Detect which cell encompasses the target text, then output its (X, Y) center coordinate. 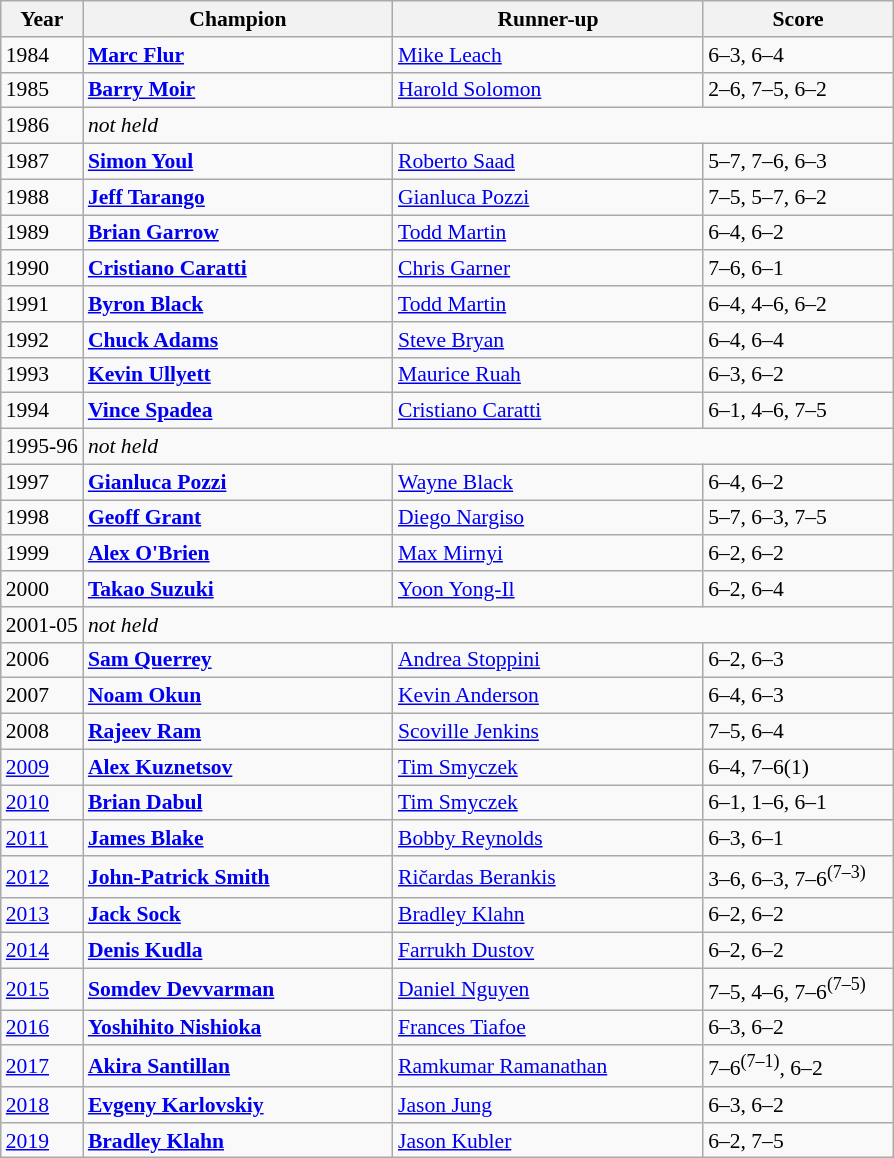
2015 (42, 990)
2016 (42, 1028)
1993 (42, 375)
2001-05 (42, 625)
Score (798, 19)
5–7, 7–6, 6–3 (798, 162)
Daniel Nguyen (548, 990)
2–6, 7–5, 6–2 (798, 90)
Champion (238, 19)
Simon Youl (238, 162)
Geoff Grant (238, 518)
1997 (42, 482)
6–1, 1–6, 6–1 (798, 803)
Alex O'Brien (238, 554)
1984 (42, 55)
2017 (42, 1066)
Maurice Ruah (548, 375)
Takao Suzuki (238, 589)
1987 (42, 162)
7–6, 6–1 (798, 269)
Brian Dabul (238, 803)
Kevin Anderson (548, 696)
1988 (42, 197)
Runner-up (548, 19)
3–6, 6–3, 7–6(7–3) (798, 876)
2008 (42, 732)
Sam Querrey (238, 660)
Diego Nargiso (548, 518)
1999 (42, 554)
Jason Jung (548, 1105)
Noam Okun (238, 696)
5–7, 6–3, 7–5 (798, 518)
Jeff Tarango (238, 197)
Mike Leach (548, 55)
6–3, 6–4 (798, 55)
Ramkumar Ramanathan (548, 1066)
Kevin Ullyett (238, 375)
6–2, 6–4 (798, 589)
Marc Flur (238, 55)
Andrea Stoppini (548, 660)
Bobby Reynolds (548, 839)
Wayne Black (548, 482)
2006 (42, 660)
Scoville Jenkins (548, 732)
Denis Kudla (238, 951)
1998 (42, 518)
Harold Solomon (548, 90)
6–2, 6–3 (798, 660)
7–5, 4–6, 7–6(7–5) (798, 990)
Somdev Devvarman (238, 990)
2018 (42, 1105)
Byron Black (238, 304)
Chuck Adams (238, 340)
Vince Spadea (238, 411)
Yoshihito Nishioka (238, 1028)
Alex Kuznetsov (238, 767)
Max Mirnyi (548, 554)
Frances Tiafoe (548, 1028)
Yoon Yong-Il (548, 589)
2010 (42, 803)
1992 (42, 340)
6–3, 6–1 (798, 839)
1986 (42, 126)
2014 (42, 951)
6–4, 7–6(1) (798, 767)
6–4, 6–3 (798, 696)
6–1, 4–6, 7–5 (798, 411)
1989 (42, 233)
Steve Bryan (548, 340)
7–5, 5–7, 6–2 (798, 197)
1995-96 (42, 447)
Roberto Saad (548, 162)
Akira Santillan (238, 1066)
1990 (42, 269)
2000 (42, 589)
Rajeev Ram (238, 732)
2009 (42, 767)
Barry Moir (238, 90)
6–4, 4–6, 6–2 (798, 304)
Chris Garner (548, 269)
Brian Garrow (238, 233)
6–4, 6–4 (798, 340)
Year (42, 19)
2012 (42, 876)
7–5, 6–4 (798, 732)
Farrukh Dustov (548, 951)
1991 (42, 304)
Bradley Klahn (548, 915)
John-Patrick Smith (238, 876)
James Blake (238, 839)
2011 (42, 839)
Evgeny Karlovskiy (238, 1105)
Ričardas Berankis (548, 876)
Jack Sock (238, 915)
1994 (42, 411)
2013 (42, 915)
2007 (42, 696)
1985 (42, 90)
7–6(7–1), 6–2 (798, 1066)
